Detect which cell encompasses the target text, then output its (X, Y) center coordinate. 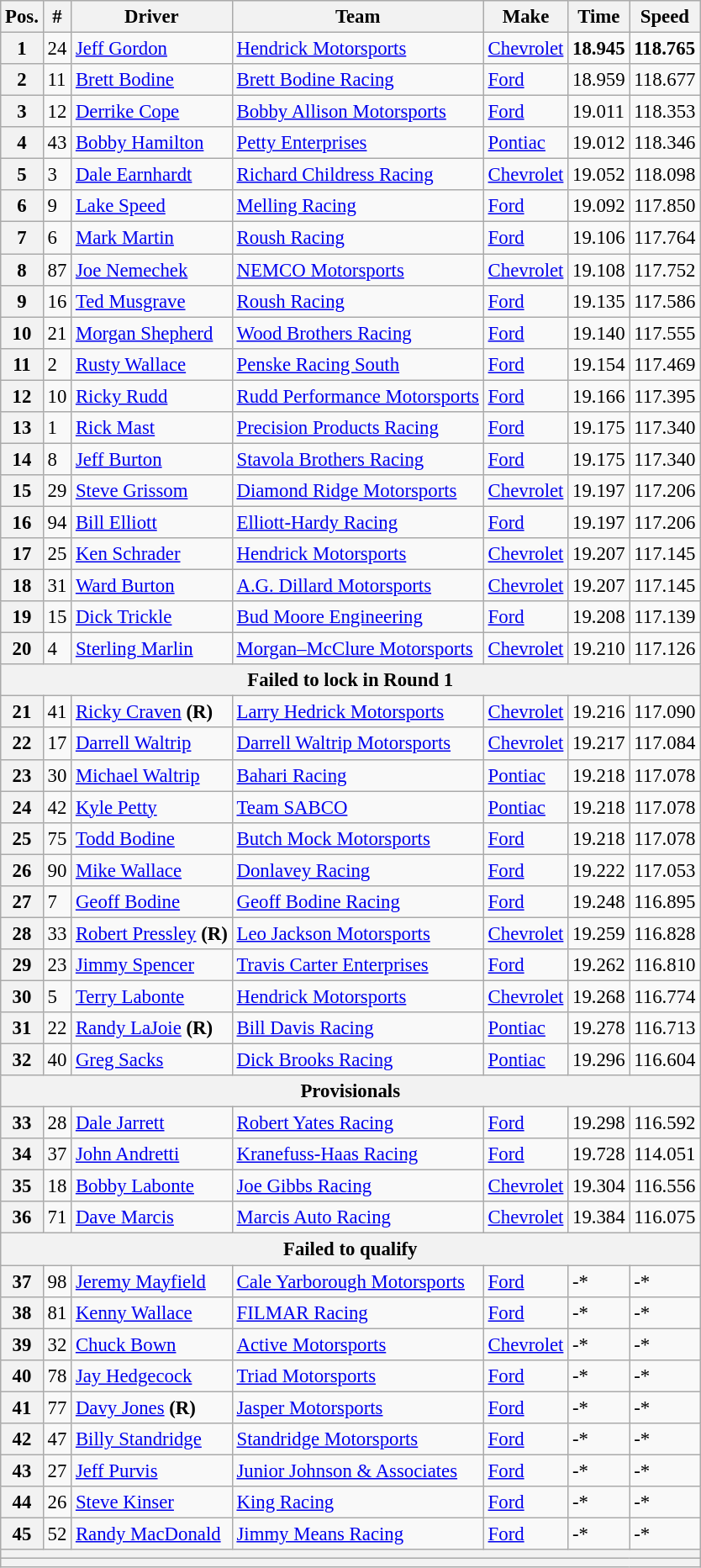
Jimmy Spencer (152, 965)
19.304 (598, 1186)
117.090 (665, 712)
John Andretti (152, 1154)
Steve Grissom (152, 491)
116.828 (665, 933)
Brett Bodine (152, 80)
47 (57, 1439)
Ricky Craven (R) (152, 712)
118.765 (665, 49)
19.728 (598, 1154)
117.395 (665, 396)
Dick Brooks Racing (358, 1060)
117.752 (665, 270)
Rudd Performance Motorsports (358, 396)
14 (22, 459)
Butch Mock Motorsports (358, 838)
87 (57, 270)
19.384 (598, 1218)
Elliott-Hardy Racing (358, 522)
19.135 (598, 301)
18.959 (598, 80)
116.895 (665, 902)
Mike Wallace (152, 870)
Jeff Burton (152, 459)
Team (358, 17)
77 (57, 1407)
117.084 (665, 744)
20 (22, 649)
Geoff Bodine Racing (358, 902)
Active Motorsports (358, 1344)
Precision Products Racing (358, 428)
Driver (152, 17)
Bobby Allison Motorsports (358, 112)
Standridge Motorsports (358, 1439)
19.108 (598, 270)
Morgan Shepherd (152, 333)
116.774 (665, 996)
Wood Brothers Racing (358, 333)
Time (598, 17)
Jeff Gordon (152, 49)
Robert Pressley (R) (152, 933)
Ward Burton (152, 586)
Ted Musgrave (152, 301)
Geoff Bodine (152, 902)
Ricky Rudd (152, 396)
Travis Carter Enterprises (358, 965)
Dale Jarrett (152, 1123)
117.469 (665, 364)
Greg Sacks (152, 1060)
38 (22, 1312)
19.208 (598, 617)
Petty Enterprises (358, 143)
19.248 (598, 902)
116.810 (665, 965)
118.353 (665, 112)
118.677 (665, 80)
A.G. Dillard Motorsports (358, 586)
Bobby Labonte (152, 1186)
Jeff Purvis (152, 1470)
117.139 (665, 617)
King Racing (358, 1502)
Derrike Cope (152, 112)
Bahari Racing (358, 775)
Jimmy Means Racing (358, 1534)
Failed to qualify (350, 1249)
116.604 (665, 1060)
Kyle Petty (152, 807)
71 (57, 1218)
Leo Jackson Motorsports (358, 933)
Todd Bodine (152, 838)
36 (22, 1218)
116.592 (665, 1123)
Chuck Bown (152, 1344)
Bill Elliott (152, 522)
Joe Gibbs Racing (358, 1186)
# (57, 17)
118.098 (665, 175)
94 (57, 522)
Bud Moore Engineering (358, 617)
75 (57, 838)
45 (22, 1534)
19.296 (598, 1060)
Lake Speed (152, 206)
NEMCO Motorsports (358, 270)
Billy Standridge (152, 1439)
117.764 (665, 238)
Diamond Ridge Motorsports (358, 491)
19.052 (598, 175)
Bobby Hamilton (152, 143)
Steve Kinser (152, 1502)
Dick Trickle (152, 617)
19.268 (598, 996)
Make (525, 17)
13 (22, 428)
Speed (665, 17)
Provisionals (350, 1091)
Rusty Wallace (152, 364)
Terry Labonte (152, 996)
19.259 (598, 933)
34 (22, 1154)
Dale Earnhardt (152, 175)
Dave Marcis (152, 1218)
Jeremy Mayfield (152, 1281)
Darrell Waltrip Motorsports (358, 744)
Randy LaJoie (R) (152, 1028)
Ken Schrader (152, 554)
19.217 (598, 744)
Darrell Waltrip (152, 744)
Failed to lock in Round 1 (350, 680)
19 (22, 617)
78 (57, 1375)
Melling Racing (358, 206)
Davy Jones (R) (152, 1407)
19.216 (598, 712)
Cale Yarborough Motorsports (358, 1281)
Mark Martin (152, 238)
81 (57, 1312)
Morgan–McClure Motorsports (358, 649)
117.126 (665, 649)
118.346 (665, 143)
19.166 (598, 396)
18.945 (598, 49)
Kenny Wallace (152, 1312)
116.713 (665, 1028)
19.262 (598, 965)
19.154 (598, 364)
Robert Yates Racing (358, 1123)
Michael Waltrip (152, 775)
Team SABCO (358, 807)
Stavola Brothers Racing (358, 459)
35 (22, 1186)
Donlavey Racing (358, 870)
Pos. (22, 17)
39 (22, 1344)
19.222 (598, 870)
Richard Childress Racing (358, 175)
90 (57, 870)
117.850 (665, 206)
116.556 (665, 1186)
98 (57, 1281)
117.586 (665, 301)
Junior Johnson & Associates (358, 1470)
Larry Hedrick Motorsports (358, 712)
19.012 (598, 143)
Bill Davis Racing (358, 1028)
Marcis Auto Racing (358, 1218)
19.210 (598, 649)
19.092 (598, 206)
19.298 (598, 1123)
19.140 (598, 333)
Jasper Motorsports (358, 1407)
114.051 (665, 1154)
52 (57, 1534)
19.011 (598, 112)
Penske Racing South (358, 364)
Jay Hedgecock (152, 1375)
19.278 (598, 1028)
19.106 (598, 238)
Brett Bodine Racing (358, 80)
117.053 (665, 870)
Kranefuss-Haas Racing (358, 1154)
FILMAR Racing (358, 1312)
Joe Nemechek (152, 270)
Sterling Marlin (152, 649)
Rick Mast (152, 428)
Randy MacDonald (152, 1534)
44 (22, 1502)
Triad Motorsports (358, 1375)
117.555 (665, 333)
116.075 (665, 1218)
